From the cell containing the given text, extract its center point as [X, Y] coordinate. 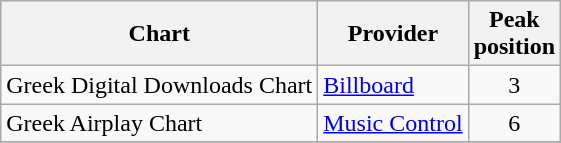
6 [514, 123]
Music Control [393, 123]
Greek Digital Downloads Chart [160, 85]
Greek Airplay Chart [160, 123]
Chart [160, 34]
Provider [393, 34]
Peakposition [514, 34]
Billboard [393, 85]
3 [514, 85]
